Capture the cell that displays the provided text and extract its (X, Y) central coordinate. 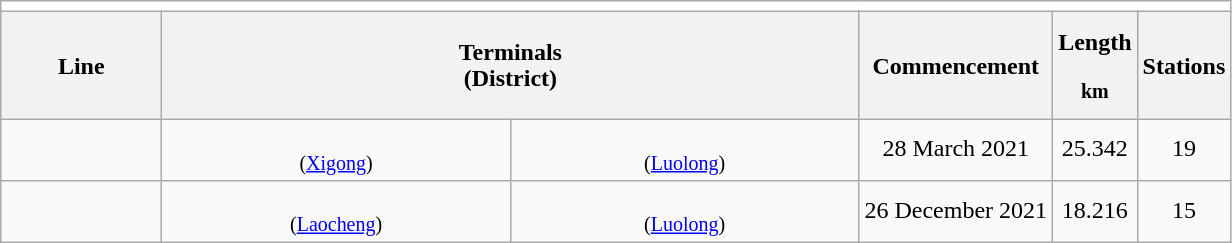
Lengthkm (1095, 66)
15 (1184, 210)
28 March 2021 (956, 150)
(Laocheng) (336, 210)
26 December 2021 (956, 210)
(Xigong) (336, 150)
Stations (1184, 66)
Line (82, 66)
Terminals(District) (510, 66)
19 (1184, 150)
25.342 (1095, 150)
Commencement (956, 66)
18.216 (1095, 210)
